Output the (x, y) coordinate of the center of the cell containing the given text.  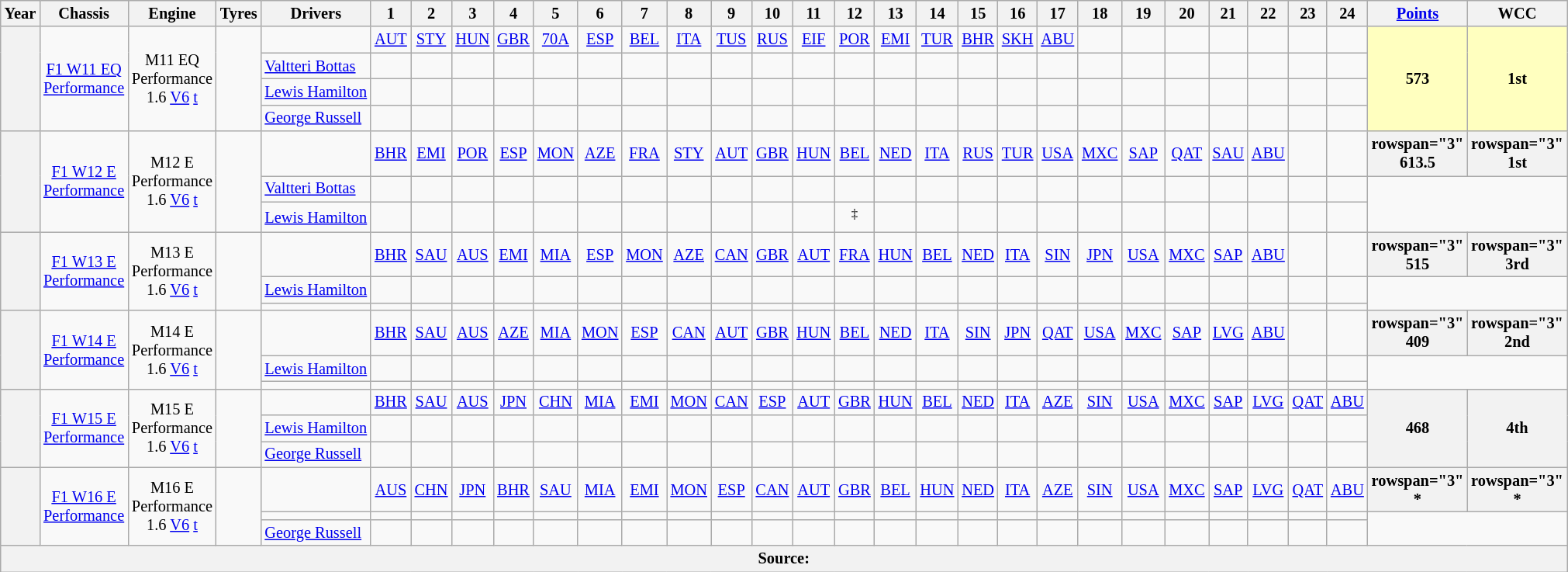
rowspan="3" 409 (1418, 333)
Chassis (84, 13)
70A (555, 40)
3 (472, 13)
9 (732, 13)
573 (1418, 79)
7 (644, 13)
8 (689, 13)
1st (1517, 79)
rowspan="3" 515 (1418, 255)
Source: (784, 559)
WCC (1517, 13)
11 (813, 13)
EIF (813, 40)
M11 EQ Performance 1.6 V6 t (172, 79)
4 (513, 13)
M12 E Performance 1.6 V6 t (172, 182)
2 (431, 13)
21 (1228, 13)
16 (1017, 13)
rowspan="3" 3rd (1517, 255)
5 (555, 13)
19 (1143, 13)
15 (978, 13)
F1 W15 E Performance (84, 428)
13 (896, 13)
Engine (172, 13)
F1 W14 E Performance (84, 349)
F1 W16 E Performance (84, 506)
468 (1418, 428)
17 (1058, 13)
M13 E Performance 1.6 V6 t (172, 272)
rowspan="3" 613.5 (1418, 154)
M16 E Performance 1.6 V6 t (172, 506)
20 (1186, 13)
24 (1348, 13)
M15 E Performance 1.6 V6 t (172, 428)
M14 E Performance 1.6 V6 t (172, 349)
22 (1269, 13)
14 (938, 13)
12 (855, 13)
F1 W12 E Performance (84, 182)
Year (20, 13)
‡ (855, 217)
rowspan="3" 2nd (1517, 333)
Drivers (316, 13)
4th (1517, 428)
18 (1100, 13)
TUS (732, 40)
Tyres (239, 13)
10 (772, 13)
Points (1418, 13)
6 (600, 13)
F1 W11 EQ Performance (84, 79)
rowspan="3" 1st (1517, 154)
F1 W13 E Performance (84, 272)
23 (1307, 13)
SKH (1017, 40)
1 (391, 13)
